Capture the cell that displays the provided text and extract its (x, y) central coordinate. 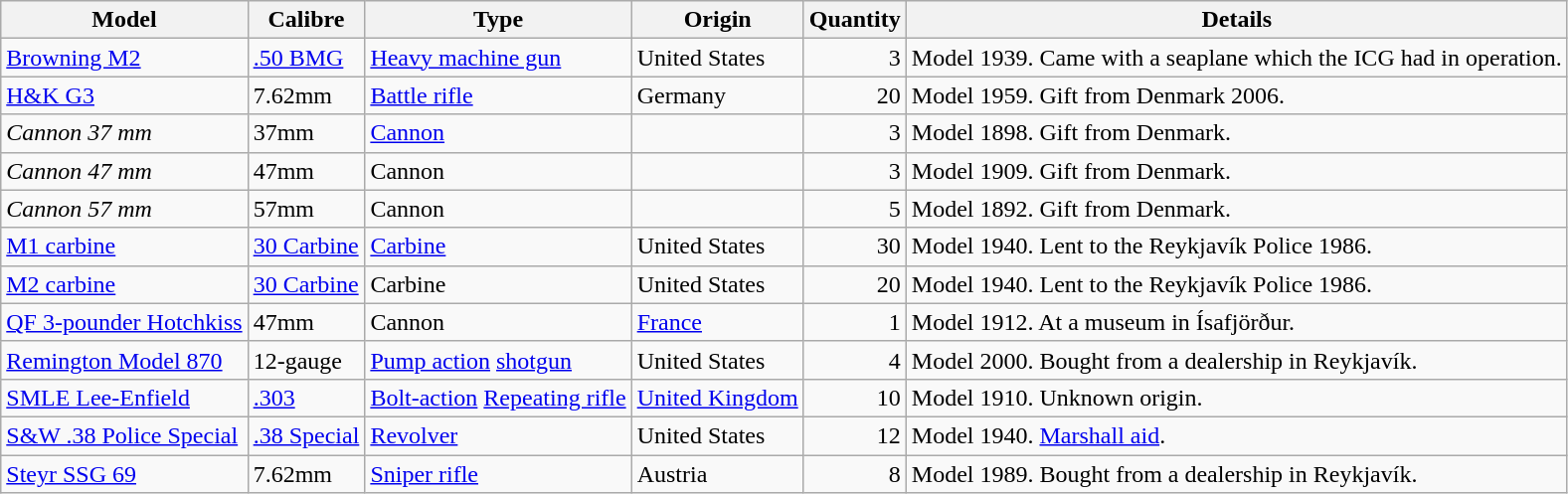
Austria (718, 474)
30 (855, 247)
1 (855, 322)
Quantity (855, 20)
Model 1939. Came with a seaplane which the ICG had in operation. (1237, 58)
Model 1959. Gift from Denmark 2006. (1237, 95)
Model 2000. Bought from a dealership in Reykjavík. (1237, 360)
Model 1910. Unknown origin. (1237, 398)
M1 carbine (124, 247)
5 (855, 209)
Revolver (498, 435)
France (718, 322)
S&W .38 Police Special (124, 435)
Details (1237, 20)
Origin (718, 20)
Model 1892. Gift from Denmark. (1237, 209)
Pump action shotgun (498, 360)
Model (124, 20)
Cannon 47 mm (124, 171)
.303 (306, 398)
37mm (306, 133)
Type (498, 20)
SMLE Lee-Enfield (124, 398)
H&K G3 (124, 95)
.50 BMG (306, 58)
Model 1940. Marshall aid. (1237, 435)
4 (855, 360)
Germany (718, 95)
Browning M2 (124, 58)
Steyr SSG 69 (124, 474)
8 (855, 474)
Cannon 57 mm (124, 209)
Model 1898. Gift from Denmark. (1237, 133)
Bolt-action Repeating rifle (498, 398)
Cannon 37 mm (124, 133)
Model 1912. At a museum in Ísafjörður. (1237, 322)
Battle rifle (498, 95)
Model 1989. Bought from a dealership in Reykjavík. (1237, 474)
M2 carbine (124, 284)
12-gauge (306, 360)
Sniper rifle (498, 474)
QF 3-pounder Hotchkiss (124, 322)
Model 1909. Gift from Denmark. (1237, 171)
Heavy machine gun (498, 58)
12 (855, 435)
Calibre (306, 20)
57mm (306, 209)
United Kingdom (718, 398)
10 (855, 398)
.38 Special (306, 435)
Remington Model 870 (124, 360)
